Detect which cell encompasses the target text, then output its (X, Y) center coordinate. 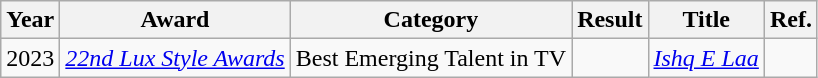
2023 (30, 58)
Ishq E Laa (706, 58)
Category (430, 20)
Award (175, 20)
Year (30, 20)
Result (610, 20)
Title (706, 20)
Best Emerging Talent in TV (430, 58)
22nd Lux Style Awards (175, 58)
Ref. (790, 20)
